Return (x, y) of the center of cell containing provided text 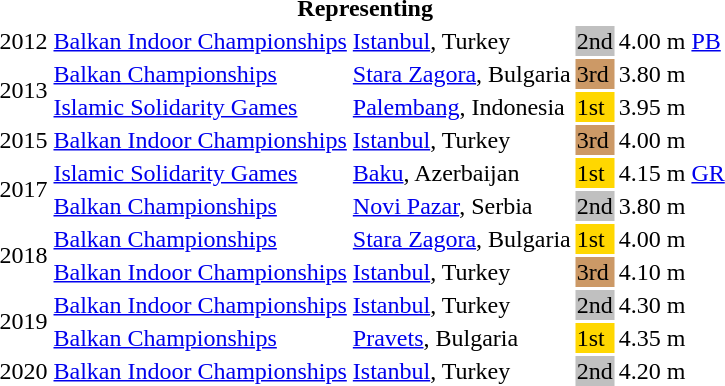
Baku, Azerbaijan (462, 173)
Novi Pazar, Serbia (462, 206)
Pravets, Bulgaria (462, 338)
Palembang, Indonesia (462, 107)
